Scan for the cell matching the given text and deliver its (x, y) coordinate at center. 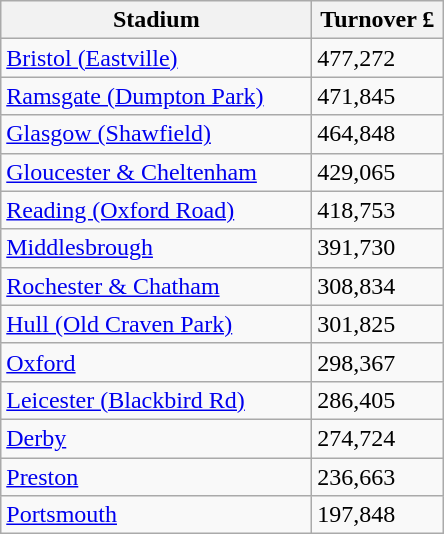
236,663 (378, 477)
298,367 (378, 362)
464,848 (378, 134)
Derby (156, 438)
Middlesbrough (156, 248)
Gloucester & Cheltenham (156, 172)
Oxford (156, 362)
Glasgow (Shawfield) (156, 134)
197,848 (378, 515)
471,845 (378, 96)
Ramsgate (Dumpton Park) (156, 96)
Bristol (Eastville) (156, 58)
Stadium (156, 20)
477,272 (378, 58)
Leicester (Blackbird Rd) (156, 400)
Reading (Oxford Road) (156, 210)
Rochester & Chatham (156, 286)
Turnover £ (378, 20)
274,724 (378, 438)
301,825 (378, 324)
308,834 (378, 286)
Hull (Old Craven Park) (156, 324)
Preston (156, 477)
418,753 (378, 210)
391,730 (378, 248)
Portsmouth (156, 515)
286,405 (378, 400)
429,065 (378, 172)
